Extract the (x, y) coordinate from the center of the cell holding the provided text.  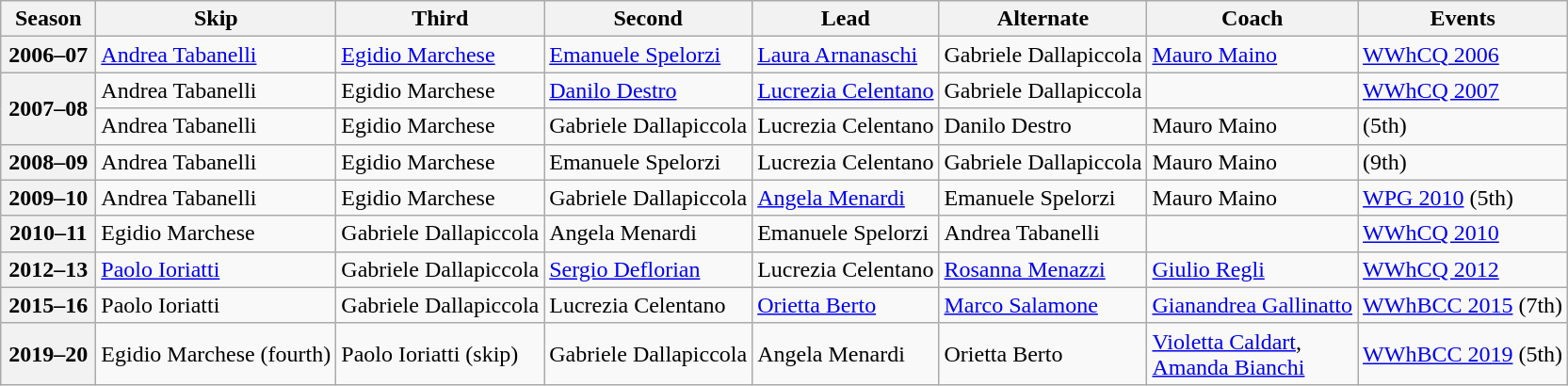
2015–16 (49, 305)
WWhCQ 2007 (1463, 90)
Violetta Caldart,Amanda Bianchi (1253, 354)
WWhCQ 2006 (1463, 55)
WPG 2010 (5th) (1463, 198)
2012–13 (49, 269)
Gianandrea Gallinatto (1253, 305)
2006–07 (49, 55)
2008–09 (49, 162)
WWhCQ 2010 (1463, 233)
Giulio Regli (1253, 269)
Lead (846, 19)
WWhBCC 2019 (5th) (1463, 354)
WWhCQ 2012 (1463, 269)
Second (648, 19)
Laura Arnanaschi (846, 55)
Paolo Ioriatti (skip) (441, 354)
(9th) (1463, 162)
2007–08 (49, 108)
Coach (1253, 19)
Rosanna Menazzi (1043, 269)
Sergio Deflorian (648, 269)
Skip (217, 19)
Third (441, 19)
Events (1463, 19)
(5th) (1463, 126)
2009–10 (49, 198)
Egidio Marchese (fourth) (217, 354)
Alternate (1043, 19)
Marco Salamone (1043, 305)
2010–11 (49, 233)
2019–20 (49, 354)
WWhBCC 2015 (7th) (1463, 305)
Season (49, 19)
